Determine the (X, Y) coordinate at the center of the cell enclosing the given text.  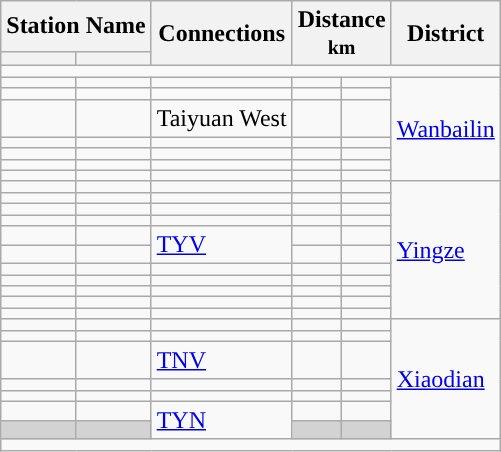
TYN (222, 420)
Xiaodian (446, 379)
Station Name (76, 26)
Connections (222, 34)
Distancekm (342, 34)
TYV (222, 245)
Taiyuan West (222, 118)
TNV (222, 360)
District (446, 34)
Wanbailin (446, 129)
Yingze (446, 250)
